Identify which cell holds the provided text, then report its (x, y) central coordinate. 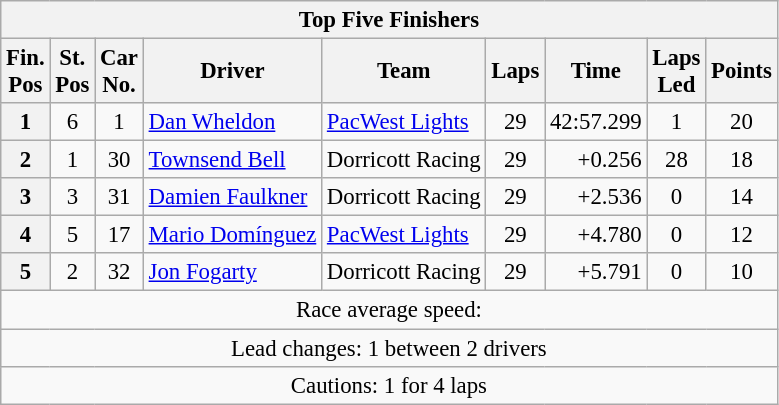
+5.791 (596, 273)
Laps (516, 72)
CarNo. (120, 72)
Townsend Bell (232, 160)
Jon Fogarty (232, 273)
14 (742, 197)
+4.780 (596, 235)
12 (742, 235)
20 (742, 122)
42:57.299 (596, 122)
+0.256 (596, 160)
Top Five Finishers (389, 20)
Mario Domínguez (232, 235)
Race average speed: (389, 310)
Lead changes: 1 between 2 drivers (389, 348)
LapsLed (676, 72)
31 (120, 197)
St.Pos (72, 72)
Team (404, 72)
30 (120, 160)
4 (26, 235)
32 (120, 273)
Points (742, 72)
17 (120, 235)
6 (72, 122)
18 (742, 160)
Fin.Pos (26, 72)
Time (596, 72)
10 (742, 273)
Driver (232, 72)
+2.536 (596, 197)
28 (676, 160)
Cautions: 1 for 4 laps (389, 385)
Damien Faulkner (232, 197)
Dan Wheldon (232, 122)
